Locate the cell with the specified text and output its (x, y) center coordinate. 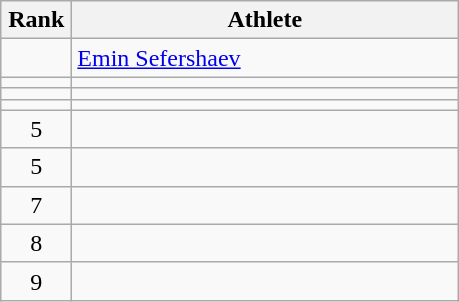
Athlete (265, 20)
Emin Sefershaev (265, 58)
7 (36, 205)
Rank (36, 20)
8 (36, 243)
9 (36, 281)
